From the cell containing the given text, extract its center point as (X, Y) coordinate. 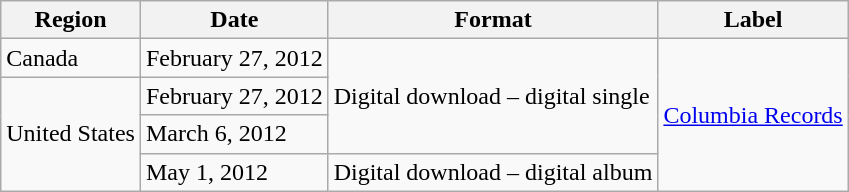
Digital download – digital single (493, 96)
Format (493, 20)
United States (71, 134)
March 6, 2012 (234, 134)
Canada (71, 58)
May 1, 2012 (234, 172)
Digital download – digital album (493, 172)
Columbia Records (753, 115)
Region (71, 20)
Date (234, 20)
Label (753, 20)
